Capture the cell that displays the provided text and extract its (X, Y) central coordinate. 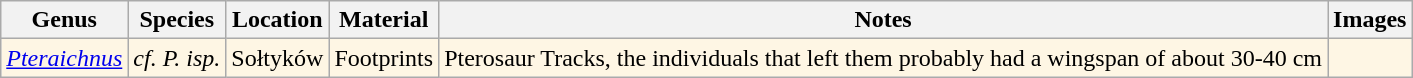
Pterosaur Tracks, the individuals that left them probably had a wingspan of about 30-40 cm (884, 58)
Sołtyków (278, 58)
Images (1370, 20)
Pteraichnus (64, 58)
Notes (884, 20)
Footprints (384, 58)
Species (177, 20)
Location (278, 20)
cf. P. isp. (177, 58)
Material (384, 20)
Genus (64, 20)
